Identify which cell holds the provided text, then report its (X, Y) central coordinate. 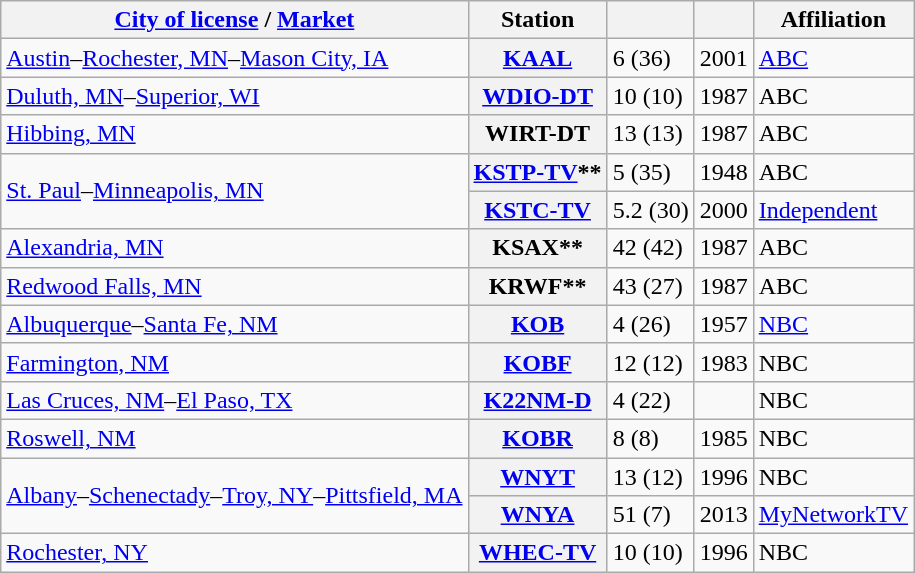
Las Cruces, NM–El Paso, TX (234, 400)
Albany–Schenectady–Troy, NY–Pittsfield, MA (234, 496)
KRWF** (538, 286)
Alexandria, MN (234, 248)
5.2 (30) (650, 210)
City of license / Market (234, 20)
KSAX** (538, 248)
WNYA (538, 515)
WIRT-DT (538, 134)
2001 (724, 58)
Redwood Falls, MN (234, 286)
1983 (724, 362)
13 (12) (650, 477)
Independent (833, 210)
Austin–Rochester, MN–Mason City, IA (234, 58)
MyNetworkTV (833, 515)
4 (26) (650, 324)
Duluth, MN–Superior, WI (234, 96)
WHEC-TV (538, 553)
KOB (538, 324)
13 (13) (650, 134)
6 (36) (650, 58)
1948 (724, 172)
51 (7) (650, 515)
Station (538, 20)
42 (42) (650, 248)
2000 (724, 210)
1957 (724, 324)
8 (8) (650, 438)
Affiliation (833, 20)
WDIO-DT (538, 96)
K22NM-D (538, 400)
Albuquerque–Santa Fe, NM (234, 324)
KOBF (538, 362)
5 (35) (650, 172)
Rochester, NY (234, 553)
4 (22) (650, 400)
WNYT (538, 477)
Hibbing, MN (234, 134)
12 (12) (650, 362)
KOBR (538, 438)
St. Paul–Minneapolis, MN (234, 191)
KSTP-TV** (538, 172)
Roswell, NM (234, 438)
KSTC-TV (538, 210)
43 (27) (650, 286)
1985 (724, 438)
2013 (724, 515)
KAAL (538, 58)
Farmington, NM (234, 362)
